Scan for the cell matching the given text and deliver its [x, y] coordinate at center. 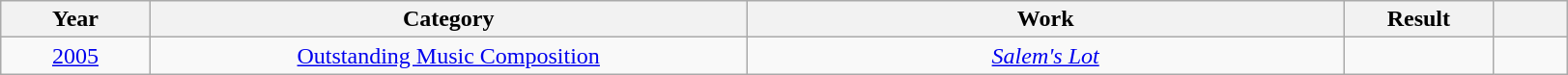
Outstanding Music Composition [448, 56]
Salem's Lot [1045, 56]
2005 [75, 56]
Year [75, 19]
Work [1045, 19]
Result [1418, 19]
Category [448, 19]
